Detect which cell encompasses the target text, then output its [X, Y] center coordinate. 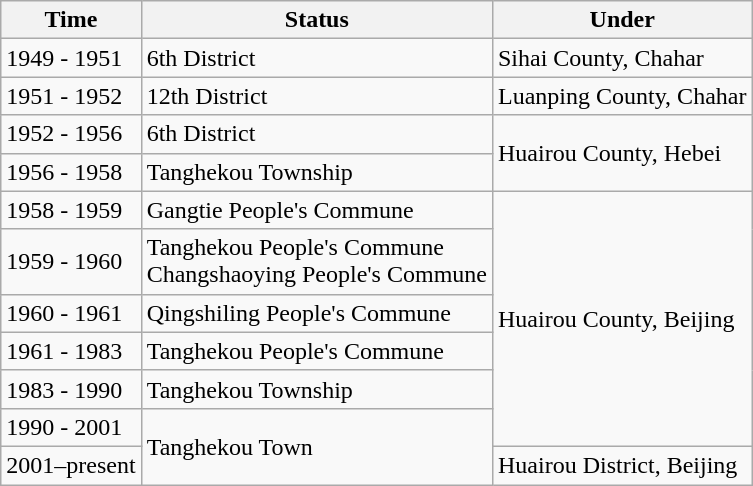
Huairou County, Beijing [622, 318]
1990 - 2001 [71, 427]
12th District [316, 96]
Sihai County, Chahar [622, 58]
1961 - 1983 [71, 351]
Time [71, 20]
1949 - 1951 [71, 58]
Status [316, 20]
Luanping County, Chahar [622, 96]
Qingshiling People's Commune [316, 313]
1956 - 1958 [71, 172]
1951 - 1952 [71, 96]
Huairou District, Beijing [622, 465]
Tanghekou People's CommuneChangshaoying People's Commune [316, 262]
Tanghekou Town [316, 446]
1958 - 1959 [71, 210]
1960 - 1961 [71, 313]
1983 - 1990 [71, 389]
Under [622, 20]
1959 - 1960 [71, 262]
2001–present [71, 465]
1952 - 1956 [71, 134]
Huairou County, Hebei [622, 153]
Tanghekou People's Commune [316, 351]
Gangtie People's Commune [316, 210]
